Scan for the cell matching the given text and deliver its (X, Y) coordinate at center. 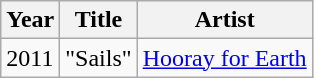
Hooray for Earth (224, 58)
Artist (224, 20)
2011 (30, 58)
Title (98, 20)
Year (30, 20)
"Sails" (98, 58)
